Output the [X, Y] coordinate of the center of the cell containing the given text.  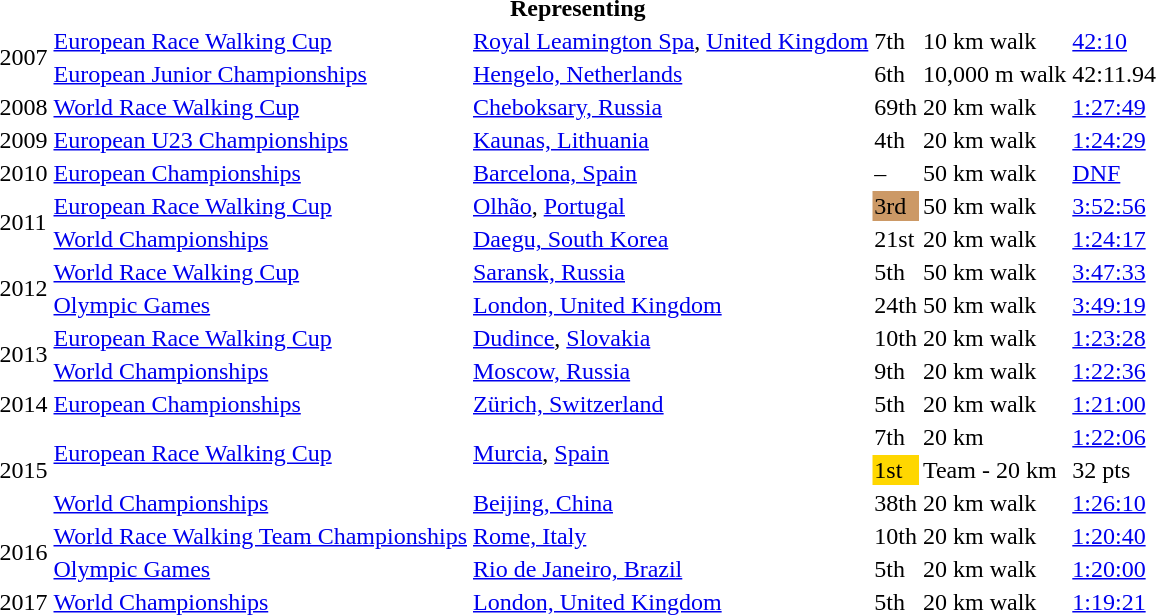
10 km walk [994, 41]
Daegu, South Korea [671, 239]
9th [896, 371]
Murcia, Spain [671, 454]
World Race Walking Team Championships [260, 536]
Royal Leamington Spa, United Kingdom [671, 41]
European Junior Championships [260, 74]
Dudince, Slovakia [671, 338]
Hengelo, Netherlands [671, 74]
Barcelona, Spain [671, 173]
Rome, Italy [671, 536]
Cheboksary, Russia [671, 107]
1st [896, 470]
4th [896, 140]
69th [896, 107]
London, United Kingdom [671, 305]
21st [896, 239]
3rd [896, 206]
Olhão, Portugal [671, 206]
Beijing, China [671, 503]
6th [896, 74]
20 km [994, 437]
10,000 m walk [994, 74]
Team - 20 km [994, 470]
Saransk, Russia [671, 272]
Zürich, Switzerland [671, 404]
Moscow, Russia [671, 371]
38th [896, 503]
Kaunas, Lithuania [671, 140]
24th [896, 305]
European U23 Championships [260, 140]
– [896, 173]
Rio de Janeiro, Brazil [671, 569]
